Extract the (x, y) coordinate from the center of the cell holding the provided text.  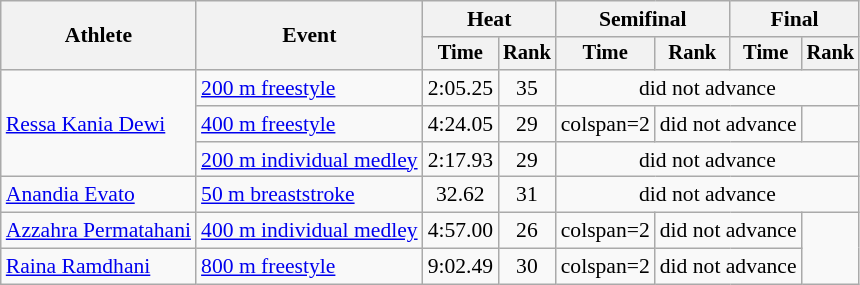
2:17.93 (460, 160)
50 m breaststroke (310, 195)
Anandia Evato (98, 195)
400 m freestyle (310, 124)
4:57.00 (460, 231)
Athlete (98, 36)
Final (794, 19)
26 (527, 231)
400 m individual medley (310, 231)
Raina Ramdhani (98, 267)
Ressa Kania Dewi (98, 124)
4:24.05 (460, 124)
2:05.25 (460, 88)
800 m freestyle (310, 267)
9:02.49 (460, 267)
Azzahra Permatahani (98, 231)
200 m individual medley (310, 160)
30 (527, 267)
32.62 (460, 195)
Event (310, 36)
Semifinal (643, 19)
200 m freestyle (310, 88)
Heat (490, 19)
35 (527, 88)
31 (527, 195)
